Locate the cell with the specified text and output its [X, Y] center coordinate. 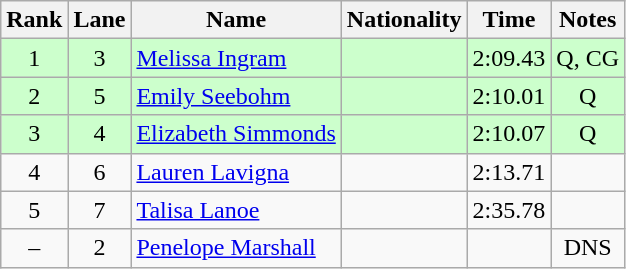
2:35.78 [509, 210]
– [34, 248]
Melissa Ingram [236, 58]
Rank [34, 20]
Talisa Lanoe [236, 210]
2:13.71 [509, 172]
Nationality [404, 20]
Lane [100, 20]
Q, CG [588, 58]
2:10.07 [509, 134]
Emily Seebohm [236, 96]
2:09.43 [509, 58]
Lauren Lavigna [236, 172]
1 [34, 58]
Name [236, 20]
Notes [588, 20]
Time [509, 20]
DNS [588, 248]
Penelope Marshall [236, 248]
7 [100, 210]
Elizabeth Simmonds [236, 134]
2:10.01 [509, 96]
6 [100, 172]
